Determine the (X, Y) coordinate at the center of the cell enclosing the given text.  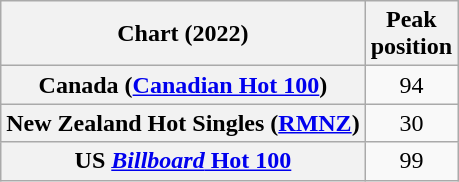
Chart (2022) (183, 34)
99 (411, 161)
Canada (Canadian Hot 100) (183, 85)
30 (411, 123)
US Billboard Hot 100 (183, 161)
New Zealand Hot Singles (RMNZ) (183, 123)
Peakposition (411, 34)
94 (411, 85)
